Detect which cell encompasses the target text, then output its (X, Y) center coordinate. 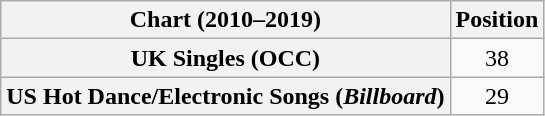
UK Singles (OCC) (226, 58)
US Hot Dance/Electronic Songs (Billboard) (226, 96)
38 (497, 58)
Chart (2010–2019) (226, 20)
29 (497, 96)
Position (497, 20)
